For the text-containing cell, return its midpoint in (x, y) coordinate format. 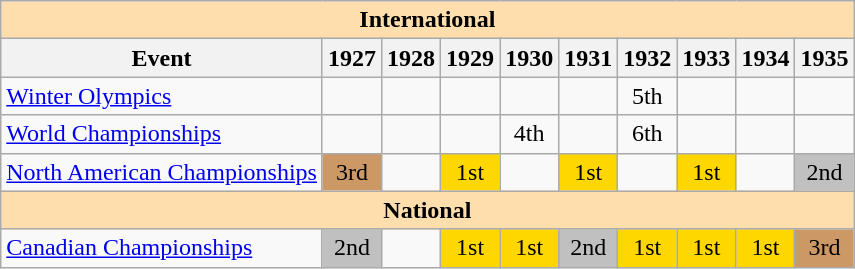
5th (648, 96)
1928 (412, 58)
Winter Olympics (162, 96)
1931 (588, 58)
1933 (706, 58)
World Championships (162, 134)
6th (648, 134)
1934 (766, 58)
1930 (530, 58)
1927 (352, 58)
1929 (470, 58)
1935 (824, 58)
1932 (648, 58)
North American Championships (162, 172)
Canadian Championships (162, 248)
4th (530, 134)
Event (162, 58)
National (428, 210)
International (428, 20)
